Return [x, y] of the center of cell containing provided text 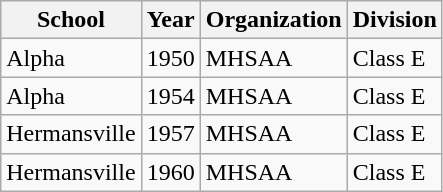
1950 [170, 58]
1960 [170, 172]
Organization [274, 20]
Year [170, 20]
School [71, 20]
Division [394, 20]
1957 [170, 134]
1954 [170, 96]
